Find where the given text appears and provide that cell's center as (x, y) coordinate. 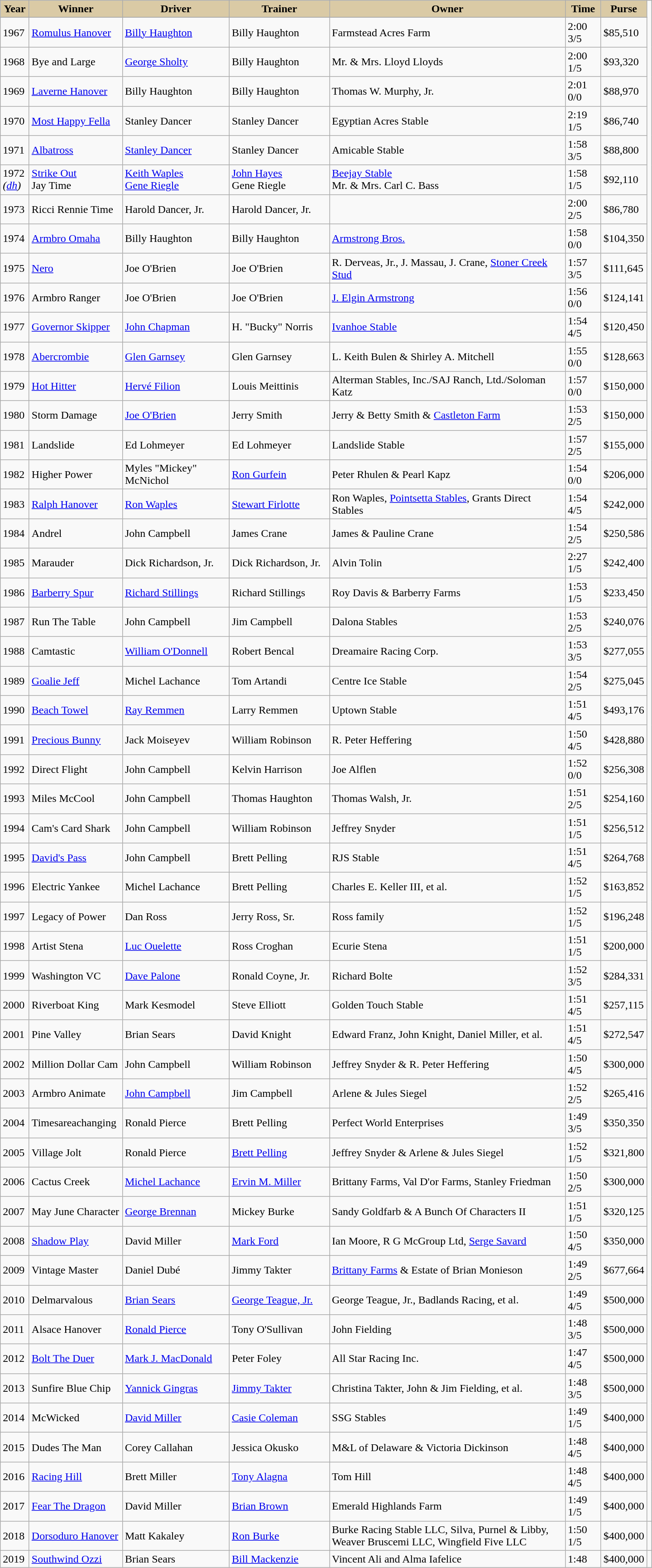
George Brennan (176, 1211)
Richard Bolte (447, 976)
Alterman Stables, Inc./SAJ Ranch, Ltd./Soloman Katz (447, 386)
1988 (15, 651)
1:58 1/5 (583, 179)
Run The Table (76, 622)
$272,547 (624, 1035)
1986 (15, 593)
Armbro Omaha (76, 238)
2006 (15, 1182)
Driver (176, 9)
2005 (15, 1153)
1:57 2/5 (583, 445)
Jerry & Betty Smith & Castleton Farm (447, 416)
1:52 3/5 (583, 976)
$240,076 (624, 622)
$320,125 (624, 1211)
Sandy Goldfarb & A Bunch Of Characters II (447, 1211)
$350,350 (624, 1123)
Brian Brown (279, 1506)
George Teague, Jr. (279, 1299)
Mr. & Mrs. Lloyd Lloyds (447, 62)
1:49 2/5 (583, 1270)
Winner (76, 9)
$92,110 (624, 179)
James & Pauline Crane (447, 534)
Ricci Rennie Time (76, 209)
Peter Rhulen & Pearl Kapz (447, 475)
Robert Bencal (279, 651)
2001 (15, 1035)
2007 (15, 1211)
$254,160 (624, 798)
Matt Kakaley (176, 1536)
Goalie Jeff (76, 680)
Luc Ouelette (176, 946)
Casie Coleman (279, 1418)
1:57 3/5 (583, 268)
Burke Racing Stable LLC, Silva, Purnel & Libby, Weaver Bruscemi LLC, Wingfield Five LLC (447, 1536)
$265,416 (624, 1094)
Strike OutJay Time (76, 179)
$128,663 (624, 356)
1:51 2/5 (583, 798)
1990 (15, 710)
Alvin Tolin (447, 563)
Dreamaire Racing Corp. (447, 651)
Andrel (76, 534)
1972(dh) (15, 179)
John Fielding (447, 1329)
Armstrong Bros. (447, 238)
Bye and Large (76, 62)
L. Keith Bulen & Shirley A. Mitchell (447, 356)
Ian Moore, R G McGroup Ltd, Serge Savard (447, 1240)
2014 (15, 1418)
1:50 2/5 (583, 1182)
Ervin M. Miller (279, 1182)
2017 (15, 1506)
Peter Foley (279, 1359)
1993 (15, 798)
1991 (15, 739)
Jerry Ross, Sr. (279, 917)
2:01 0/0 (583, 92)
Tom Hill (447, 1477)
1967 (15, 33)
John Chapman (176, 327)
Roy Davis & Barberry Farms (447, 593)
$250,586 (624, 534)
Precious Bunny (76, 739)
Ronald Coyne, Jr. (279, 976)
1984 (15, 534)
Ivanhoe Stable (447, 327)
$256,512 (624, 828)
David Knight (279, 1035)
Time (583, 9)
Timesareachanging (76, 1123)
1999 (15, 976)
Landslide (76, 445)
Artist Stena (76, 946)
Centre Ice Stable (447, 680)
$242,400 (624, 563)
James Crane (279, 534)
1998 (15, 946)
Hot Hitter (76, 386)
2012 (15, 1359)
Vincent Ali and Alma Iafelice (447, 1559)
1969 (15, 92)
$233,450 (624, 593)
Jessica Okusko (279, 1447)
Washington VC (76, 976)
2004 (15, 1123)
Golden Touch Stable (447, 1005)
Thomas Walsh, Jr. (447, 798)
William O'Donnell (176, 651)
2:19 1/5 (583, 121)
Mark Kesmodel (176, 1005)
Camtastic (76, 651)
$86,780 (624, 209)
1996 (15, 887)
Brittany Farms & Estate of Brian Monieson (447, 1270)
2019 (15, 1559)
Thomas W. Murphy, Jr. (447, 92)
1:58 3/5 (583, 150)
2016 (15, 1477)
1970 (15, 121)
$242,000 (624, 504)
$257,115 (624, 1005)
Village Jolt (76, 1153)
Most Happy Fella (76, 121)
$93,320 (624, 62)
Ron Gurfein (279, 475)
2:00 3/5 (583, 33)
$493,176 (624, 710)
1973 (15, 209)
Ross family (447, 917)
Keith WaplesGene Riegle (176, 179)
George Sholty (176, 62)
$120,450 (624, 327)
1978 (15, 356)
1971 (15, 150)
1979 (15, 386)
1:54 0/0 (583, 475)
$256,308 (624, 769)
Ron Waples (176, 504)
$206,000 (624, 475)
2:00 1/5 (583, 62)
Perfect World Enterprises (447, 1123)
Barberry Spur (76, 593)
$86,740 (624, 121)
Uptown Stable (447, 710)
1:53 3/5 (583, 651)
Ecurie Stena (447, 946)
Farmstead Acres Farm (447, 33)
Pine Valley (76, 1035)
1:49 4/5 (583, 1299)
$321,800 (624, 1153)
2:27 1/5 (583, 563)
Direct Flight (76, 769)
1995 (15, 858)
1985 (15, 563)
RJS Stable (447, 858)
$155,000 (624, 445)
Mark Ford (279, 1240)
$200,000 (624, 946)
Joe Alflen (447, 769)
M&L of Delaware & Victoria Dickinson (447, 1447)
$677,664 (624, 1270)
Kelvin Harrison (279, 769)
$85,510 (624, 33)
2013 (15, 1388)
Charles E. Keller III, et al. (447, 887)
2009 (15, 1270)
Higher Power (76, 475)
Trainer (279, 9)
Stewart Firlotte (279, 504)
May June Character (76, 1211)
Ron Waples, Pointsetta Stables, Grants Direct Stables (447, 504)
2011 (15, 1329)
1:53 1/5 (583, 593)
George Teague, Jr., Badlands Racing, et al. (447, 1299)
Bill Mackenzie (279, 1559)
2000 (15, 1005)
Romulus Hanover (76, 33)
2018 (15, 1536)
Governor Skipper (76, 327)
1989 (15, 680)
Ron Burke (279, 1536)
1997 (15, 917)
1992 (15, 769)
Ray Remmen (176, 710)
Marauder (76, 563)
Purse (624, 9)
1994 (15, 828)
2015 (15, 1447)
Dudes The Man (76, 1447)
Arlene & Jules Siegel (447, 1094)
David's Pass (76, 858)
Tom Artandi (279, 680)
2002 (15, 1064)
Delmarvalous (76, 1299)
Hervé Filion (176, 386)
Edward Franz, John Knight, Daniel Miller, et al. (447, 1035)
Riverboat King (76, 1005)
Southwind Ozzi (76, 1559)
Cam's Card Shark (76, 828)
Emerald Highlands Farm (447, 1506)
McWicked (76, 1418)
Mark J. MacDonald (176, 1359)
Landslide Stable (447, 445)
1980 (15, 416)
Dorsoduro Hanover (76, 1536)
Daniel Dubé (176, 1270)
Armbro Ranger (76, 297)
Amicable Stable (447, 150)
2010 (15, 1299)
1:56 0/0 (583, 297)
Larry Remmen (279, 710)
1:58 0/0 (583, 238)
R. Peter Heffering (447, 739)
1:52 2/5 (583, 1094)
Tony Alagna (279, 1477)
Jeffrey Snyder & Arlene & Jules Siegel (447, 1153)
Miles McCool (76, 798)
Year (15, 9)
All Star Racing Inc. (447, 1359)
Sunfire Blue Chip (76, 1388)
Jerry Smith (279, 416)
R. Derveas, Jr., J. Massau, J. Crane, Stoner Creek Stud (447, 268)
SSG Stables (447, 1418)
$88,970 (624, 92)
Armbro Animate (76, 1094)
Mickey Burke (279, 1211)
1977 (15, 327)
Beejay StableMr. & Mrs. Carl C. Bass (447, 179)
1:50 1/5 (583, 1536)
J. Elgin Armstrong (447, 297)
1:49 3/5 (583, 1123)
Cactus Creek (76, 1182)
1981 (15, 445)
Christina Takter, John & Jim Fielding, et al. (447, 1388)
Legacy of Power (76, 917)
Fear The Dragon (76, 1506)
Jeffrey Snyder (447, 828)
Shadow Play (76, 1240)
Vintage Master (76, 1270)
$428,880 (624, 739)
Nero (76, 268)
$124,141 (624, 297)
Electric Yankee (76, 887)
$264,768 (624, 858)
Bolt The Duer (76, 1359)
1968 (15, 62)
$277,055 (624, 651)
$196,248 (624, 917)
Racing Hill (76, 1477)
Storm Damage (76, 416)
2:00 2/5 (583, 209)
1974 (15, 238)
Jack Moiseyev (176, 739)
1:52 0/0 (583, 769)
Corey Callahan (176, 1447)
Laverne Hanover (76, 92)
Dalona Stables (447, 622)
Steve Elliott (279, 1005)
Beach Towel (76, 710)
Egyptian Acres Stable (447, 121)
$284,331 (624, 976)
Louis Meittinis (279, 386)
Albatross (76, 150)
Owner (447, 9)
John HayesGene Riegle (279, 179)
Dave Palone (176, 976)
2003 (15, 1094)
Tony O'Sullivan (279, 1329)
Alsace Hanover (76, 1329)
Yannick Gingras (176, 1388)
$163,852 (624, 887)
Abercrombie (76, 356)
$350,000 (624, 1240)
1:48 (583, 1559)
Thomas Haughton (279, 798)
Million Dollar Cam (76, 1064)
1:55 0/0 (583, 356)
1982 (15, 475)
Dan Ross (176, 917)
$111,645 (624, 268)
1983 (15, 504)
Brittany Farms, Val D'or Farms, Stanley Friedman (447, 1182)
1976 (15, 297)
$88,800 (624, 150)
Ross Croghan (279, 946)
2008 (15, 1240)
$104,350 (624, 238)
1:57 0/0 (583, 386)
1:47 4/5 (583, 1359)
H. "Bucky" Norris (279, 327)
Brett Miller (176, 1477)
Ralph Hanover (76, 504)
1987 (15, 622)
$275,045 (624, 680)
Jeffrey Snyder & R. Peter Heffering (447, 1064)
1975 (15, 268)
Myles "Mickey" McNichol (176, 475)
